Extract the [X, Y] coordinate from the center of the cell holding the provided text.  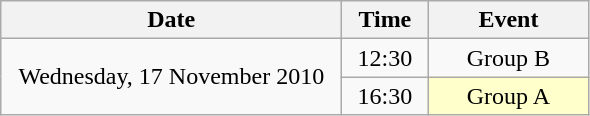
Wednesday, 17 November 2010 [172, 77]
16:30 [385, 96]
Group A [508, 96]
Time [385, 20]
Event [508, 20]
Date [172, 20]
12:30 [385, 58]
Group B [508, 58]
